Pinpoint the cell where the given text exists, returning its [X, Y] midpoint coordinate. 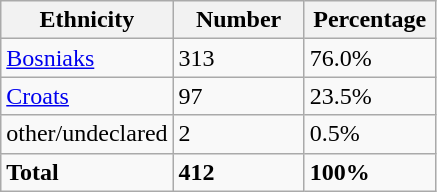
other/undeclared [87, 134]
Bosniaks [87, 58]
Percentage [370, 20]
76.0% [370, 58]
2 [238, 134]
Number [238, 20]
23.5% [370, 96]
100% [370, 172]
97 [238, 96]
0.5% [370, 134]
Croats [87, 96]
Total [87, 172]
313 [238, 58]
412 [238, 172]
Ethnicity [87, 20]
